From the cell containing the given text, extract its center point as (x, y) coordinate. 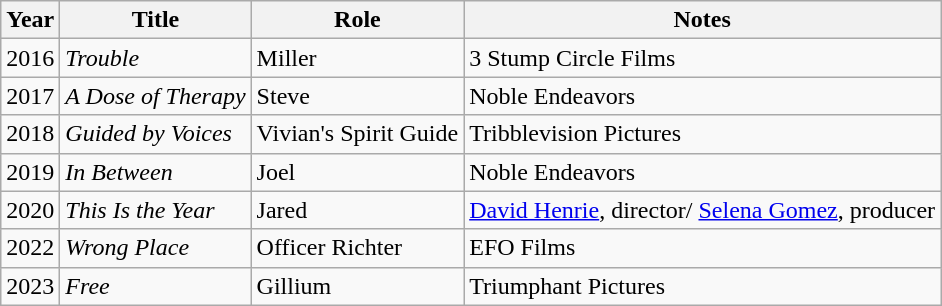
Title (156, 20)
Miller (358, 58)
In Between (156, 172)
Officer Richter (358, 248)
2022 (30, 248)
Year (30, 20)
Joel (358, 172)
Trouble (156, 58)
Wrong Place (156, 248)
Notes (702, 20)
3 Stump Circle Films (702, 58)
Free (156, 286)
Steve (358, 96)
Guided by Voices (156, 134)
2023 (30, 286)
Role (358, 20)
2018 (30, 134)
2016 (30, 58)
2020 (30, 210)
Jared (358, 210)
Vivian's Spirit Guide (358, 134)
A Dose of Therapy (156, 96)
David Henrie, director/ Selena Gomez, producer (702, 210)
This Is the Year (156, 210)
Tribblevision Pictures (702, 134)
EFO Films (702, 248)
2017 (30, 96)
2019 (30, 172)
Triumphant Pictures (702, 286)
Gillium (358, 286)
